Determine the (X, Y) coordinate at the center of the cell enclosing the given text.  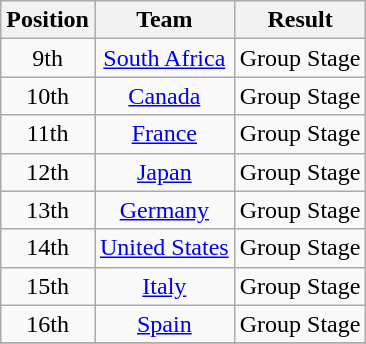
11th (48, 134)
9th (48, 58)
Position (48, 20)
14th (48, 248)
10th (48, 96)
15th (48, 286)
Italy (164, 286)
13th (48, 210)
Result (300, 20)
16th (48, 324)
Team (164, 20)
Spain (164, 324)
Japan (164, 172)
South Africa (164, 58)
United States (164, 248)
France (164, 134)
Germany (164, 210)
Canada (164, 96)
12th (48, 172)
